Extract the [X, Y] coordinate from the center of the cell holding the provided text.  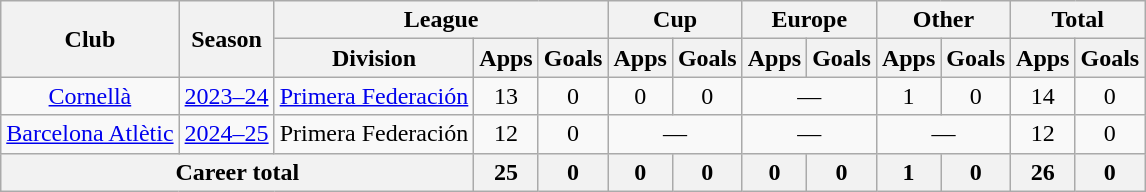
Club [90, 39]
Barcelona Atlètic [90, 134]
Division [374, 58]
2023–24 [226, 96]
26 [1043, 172]
Season [226, 39]
2024–25 [226, 134]
13 [506, 96]
League [441, 20]
Total [1078, 20]
Europe [809, 20]
25 [506, 172]
Cup [675, 20]
Other [943, 20]
14 [1043, 96]
Career total [238, 172]
Cornellà [90, 96]
